Scan for the cell matching the given text and deliver its (x, y) coordinate at center. 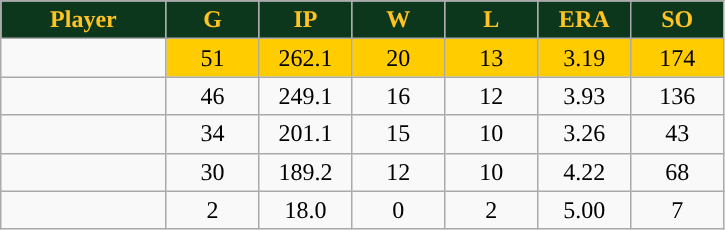
34 (212, 134)
18.0 (306, 210)
SO (678, 20)
7 (678, 210)
ERA (584, 20)
201.1 (306, 134)
Player (84, 20)
15 (398, 134)
30 (212, 172)
136 (678, 96)
51 (212, 58)
46 (212, 96)
16 (398, 96)
68 (678, 172)
4.22 (584, 172)
174 (678, 58)
5.00 (584, 210)
20 (398, 58)
189.2 (306, 172)
W (398, 20)
G (212, 20)
43 (678, 134)
IP (306, 20)
262.1 (306, 58)
249.1 (306, 96)
3.93 (584, 96)
L (492, 20)
3.26 (584, 134)
3.19 (584, 58)
13 (492, 58)
0 (398, 210)
